Find where the given text appears and provide that cell's center as [X, Y] coordinate. 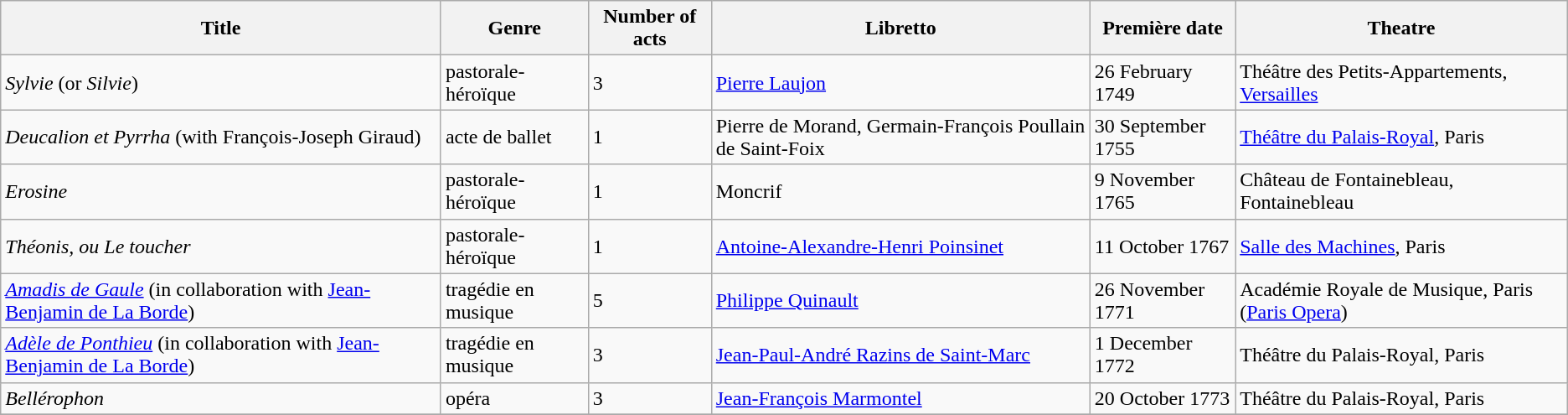
Château de Fontainebleau, Fontainebleau [1402, 191]
Genre [514, 29]
Theatre [1402, 29]
Théonis, ou Le toucher [221, 246]
9 November 1765 [1163, 191]
Philippe Quinault [900, 300]
Adèle de Ponthieu (in collaboration with Jean-Benjamin de La Borde) [221, 355]
opéra [514, 398]
Jean-Paul-André Razins de Saint-Marc [900, 355]
Pierre de Morand, Germain-François Poullain de Saint-Foix [900, 137]
Moncrif [900, 191]
Amadis de Gaule (in collaboration with Jean-Benjamin de La Borde) [221, 300]
Antoine-Alexandre-Henri Poinsinet [900, 246]
Pierre Laujon [900, 82]
Number of acts [650, 29]
Sylvie (or Silvie) [221, 82]
Title [221, 29]
Deucalion et Pyrrha (with François-Joseph Giraud) [221, 137]
Libretto [900, 29]
Bellérophon [221, 398]
1 December 1772 [1163, 355]
Académie Royale de Musique, Paris (Paris Opera) [1402, 300]
Première date [1163, 29]
Salle des Machines, Paris [1402, 246]
26 February 1749 [1163, 82]
11 October 1767 [1163, 246]
Théâtre des Petits-Appartements, Versailles [1402, 82]
20 October 1773 [1163, 398]
26 November 1771 [1163, 300]
5 [650, 300]
Jean-François Marmontel [900, 398]
30 September 1755 [1163, 137]
acte de ballet [514, 137]
Erosine [221, 191]
